Search for the cell housing the specified text and yield its [X, Y] center coordinate. 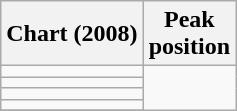
Peakposition [189, 34]
Chart (2008) [72, 34]
